Provide the [x, y] coordinate of the cell's center where the given text is located.  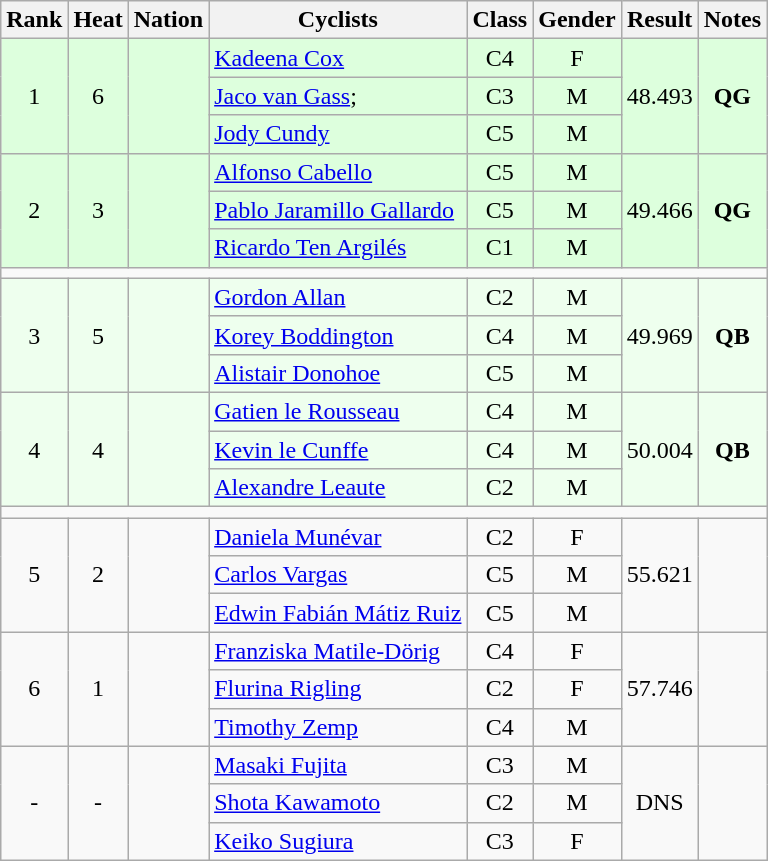
Korey Boddington [338, 335]
Notes [732, 20]
DNS [660, 803]
Carlos Vargas [338, 575]
Gender [577, 20]
48.493 [660, 96]
Nation [168, 20]
Class [500, 20]
Cyclists [338, 20]
Shota Kawamoto [338, 803]
C1 [500, 248]
Daniela Munévar [338, 537]
Alistair Donohoe [338, 373]
49.969 [660, 335]
49.466 [660, 210]
55.621 [660, 575]
Result [660, 20]
Alfonso Cabello [338, 172]
57.746 [660, 689]
Jaco van Gass; [338, 96]
Masaki Fujita [338, 765]
Pablo Jaramillo Gallardo [338, 210]
Alexandre Leaute [338, 488]
50.004 [660, 449]
Keiko Sugiura [338, 841]
Jody Cundy [338, 134]
Gatien le Rousseau [338, 411]
Heat [98, 20]
Edwin Fabián Mátiz Ruiz [338, 613]
Ricardo Ten Argilés [338, 248]
Kadeena Cox [338, 58]
Flurina Rigling [338, 689]
Kevin le Cunffe [338, 449]
Rank [34, 20]
Franziska Matile-Dörig [338, 651]
Timothy Zemp [338, 727]
Gordon Allan [338, 297]
